Search for the cell housing the specified text and yield its (X, Y) center coordinate. 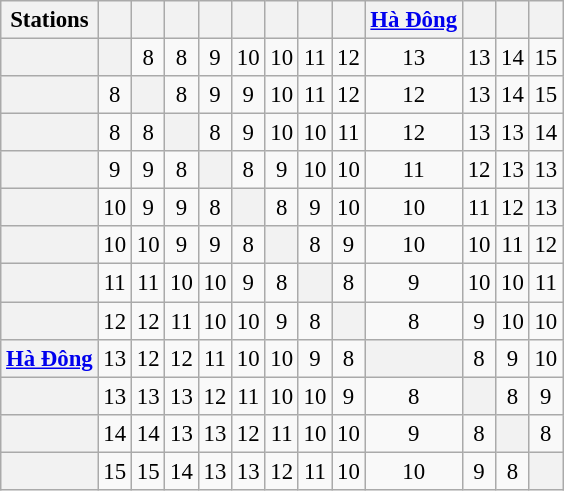
Stations (50, 20)
